Pinpoint the cell where the given text exists, returning its (x, y) midpoint coordinate. 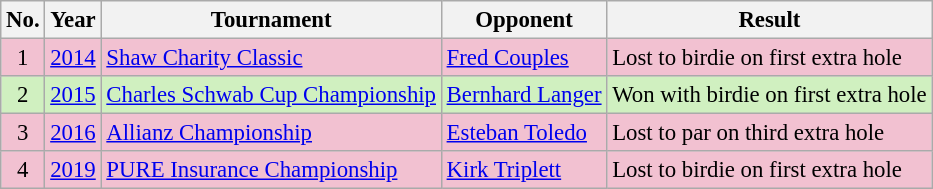
2019 (73, 170)
Kirk Triplett (524, 170)
2014 (73, 58)
Lost to par on third extra hole (770, 133)
Tournament (271, 20)
Charles Schwab Cup Championship (271, 95)
Shaw Charity Classic (271, 58)
2016 (73, 133)
No. (23, 20)
Won with birdie on first extra hole (770, 95)
2015 (73, 95)
4 (23, 170)
Opponent (524, 20)
Result (770, 20)
Esteban Toledo (524, 133)
Fred Couples (524, 58)
Year (73, 20)
PURE Insurance Championship (271, 170)
3 (23, 133)
Allianz Championship (271, 133)
Bernhard Langer (524, 95)
1 (23, 58)
2 (23, 95)
